From the cell containing the given text, extract its center point as (x, y) coordinate. 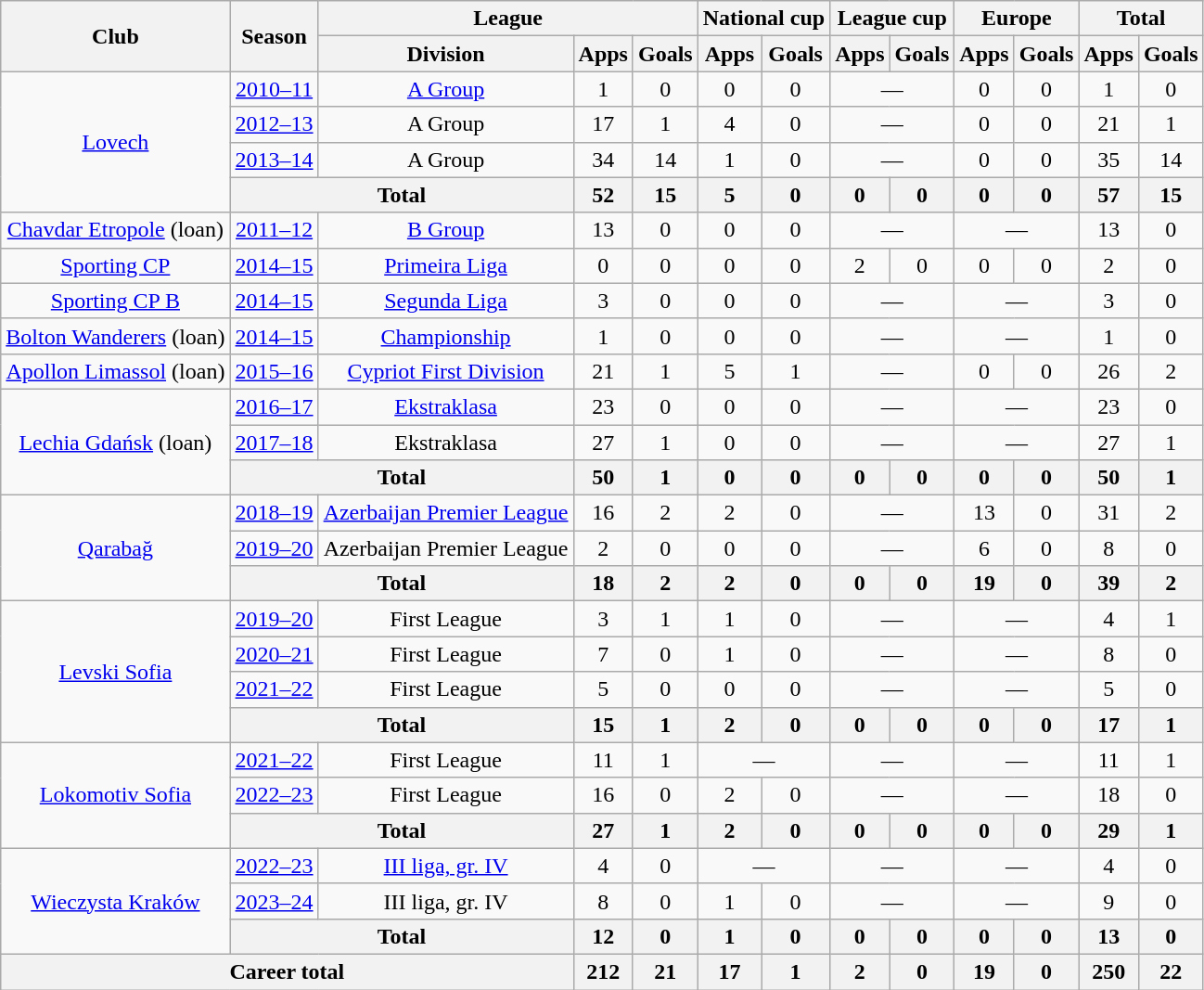
Apollon Limassol (loan) (115, 371)
35 (1108, 160)
6 (984, 548)
Club (115, 36)
2018–19 (275, 513)
12 (603, 936)
Levski Sofia (115, 672)
2023–24 (275, 901)
2013–14 (275, 160)
39 (1108, 584)
Chavdar Etropole (loan) (115, 230)
Cypriot First Division (445, 371)
2010–11 (275, 89)
29 (1108, 830)
9 (1108, 901)
Season (275, 36)
Championship (445, 336)
22 (1171, 971)
Qarabağ (115, 548)
52 (603, 195)
2016–17 (275, 406)
Primeira Liga (445, 265)
Sporting CP (115, 265)
National cup (763, 19)
B Group (445, 230)
2015–16 (275, 371)
Europe (1017, 19)
Division (445, 54)
212 (603, 971)
League (508, 19)
250 (1108, 971)
57 (1108, 195)
2017–18 (275, 443)
Bolton Wanderers (loan) (115, 336)
2012–13 (275, 124)
Wieczysta Kraków (115, 901)
Career total (288, 971)
31 (1108, 513)
2011–12 (275, 230)
Segunda Liga (445, 301)
Lokomotiv Sofia (115, 795)
Lovech (115, 142)
League cup (892, 19)
34 (603, 160)
26 (1108, 371)
2020–21 (275, 654)
7 (603, 654)
Sporting CP B (115, 301)
Lechia Gdańsk (loan) (115, 442)
